Scan for the cell matching the given text and deliver its (X, Y) coordinate at center. 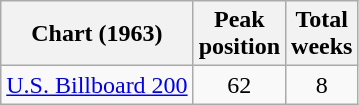
Chart (1963) (97, 34)
Totalweeks (322, 34)
U.S. Billboard 200 (97, 85)
Peakposition (239, 34)
8 (322, 85)
62 (239, 85)
